Provide the [x, y] coordinate of the cell's center where the given text is located.  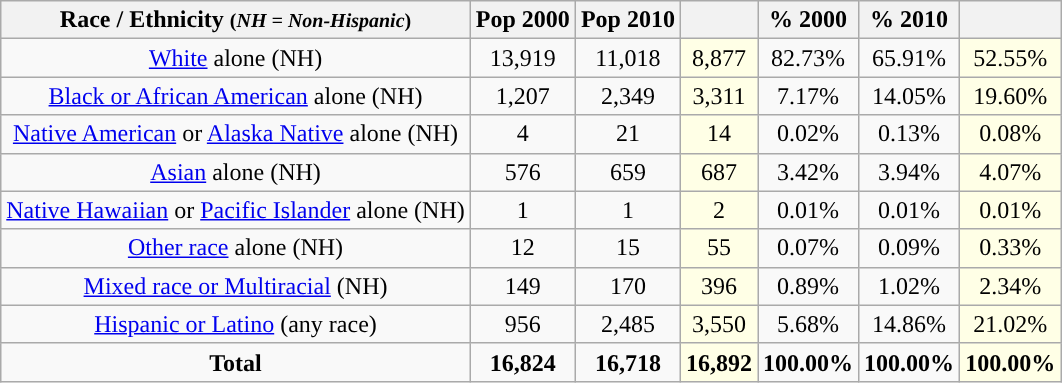
2 [718, 210]
659 [628, 172]
0.08% [1010, 134]
1,207 [522, 96]
Asian alone (NH) [236, 172]
14.05% [910, 96]
7.17% [808, 96]
3,311 [718, 96]
% 2000 [808, 20]
4.07% [1010, 172]
Mixed race or Multiracial (NH) [236, 286]
Other race alone (NH) [236, 248]
13,919 [522, 58]
52.55% [1010, 58]
11,018 [628, 58]
576 [522, 172]
14.86% [910, 324]
170 [628, 286]
Total [236, 362]
2.34% [1010, 286]
Native Hawaiian or Pacific Islander alone (NH) [236, 210]
687 [718, 172]
55 [718, 248]
15 [628, 248]
956 [522, 324]
4 [522, 134]
0.09% [910, 248]
65.91% [910, 58]
21.02% [1010, 324]
149 [522, 286]
2,349 [628, 96]
8,877 [718, 58]
0.89% [808, 286]
5.68% [808, 324]
0.07% [808, 248]
19.60% [1010, 96]
3.42% [808, 172]
Black or African American alone (NH) [236, 96]
Native American or Alaska Native alone (NH) [236, 134]
16,718 [628, 362]
Pop 2010 [628, 20]
3,550 [718, 324]
White alone (NH) [236, 58]
% 2010 [910, 20]
396 [718, 286]
14 [718, 134]
0.02% [808, 134]
0.13% [910, 134]
82.73% [808, 58]
16,824 [522, 362]
1.02% [910, 286]
Race / Ethnicity (NH = Non-Hispanic) [236, 20]
Pop 2000 [522, 20]
21 [628, 134]
12 [522, 248]
3.94% [910, 172]
0.33% [1010, 248]
2,485 [628, 324]
16,892 [718, 362]
Hispanic or Latino (any race) [236, 324]
